Find where the given text appears and provide that cell's center as (x, y) coordinate. 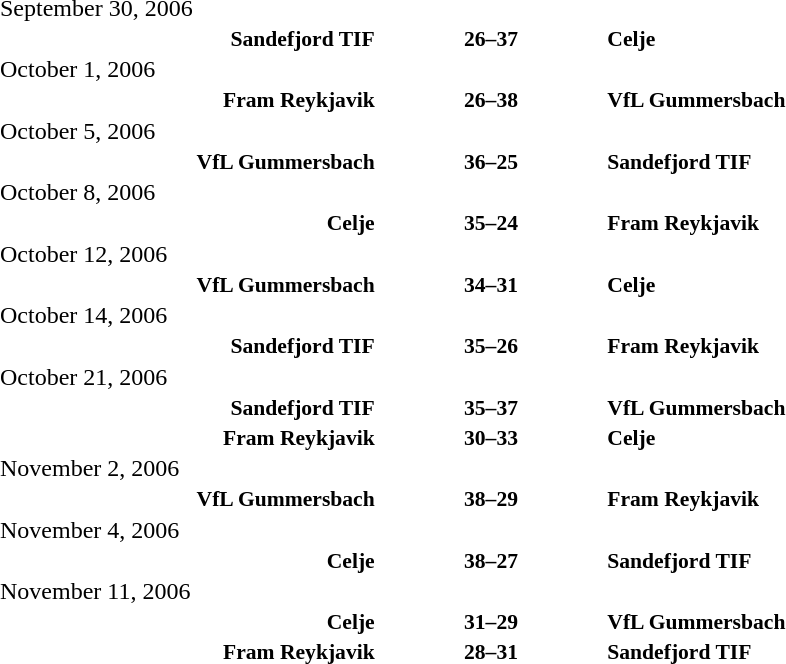
35–37 (492, 408)
38–27 (492, 560)
30–33 (492, 438)
38–29 (492, 499)
26–38 (492, 100)
35–26 (492, 346)
36–25 (492, 162)
34–31 (492, 284)
31–29 (492, 622)
26–37 (492, 38)
35–24 (492, 223)
